Pinpoint the cell where the given text exists, returning its [X, Y] midpoint coordinate. 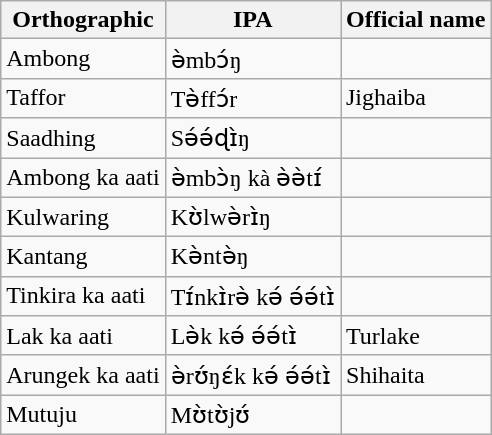
Kʊ̀lwə̀rɪ̀ŋ [252, 217]
Ambong [83, 59]
Shihaita [415, 375]
Orthographic [83, 20]
Ambong ka aati [83, 178]
Mʊ̀tʊ̀jʊ́ [252, 415]
Tinkira ka aati [83, 296]
Saadhing [83, 138]
Kulwaring [83, 217]
Sə́ə́ɖɪ̀ŋ [252, 138]
IPA [252, 20]
Kə̀ntə̀ŋ [252, 257]
Jighaiba [415, 98]
Turlake [415, 336]
ə̀mbɔ́ŋ [252, 59]
ə̀rʊ́ŋɛ́k kə́ ə́ə́tɪ̀ [252, 375]
Tɪ́nkɪ̀rə̀ kə́ ə́ə́tɪ̀ [252, 296]
ə̀mbɔ̀ŋ kà ə̀ə̀tɪ́ [252, 178]
Arungek ka aati [83, 375]
Taffor [83, 98]
Lə̀k kə́ ə́ə́tɪ̀ [252, 336]
Mutuju [83, 415]
Tə̀ffɔ́r [252, 98]
Lak ka aati [83, 336]
Kantang [83, 257]
Official name [415, 20]
